Provide the (x, y) coordinate of the cell's center where the given text is located.  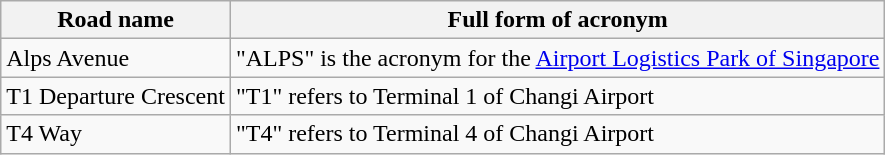
Alps Avenue (116, 58)
Full form of acronym (558, 20)
"T1" refers to Terminal 1 of Changi Airport (558, 96)
T1 Departure Crescent (116, 96)
"ALPS" is the acronym for the Airport Logistics Park of Singapore (558, 58)
T4 Way (116, 134)
Road name (116, 20)
"T4" refers to Terminal 4 of Changi Airport (558, 134)
